Find where the given text appears and provide that cell's center as (X, Y) coordinate. 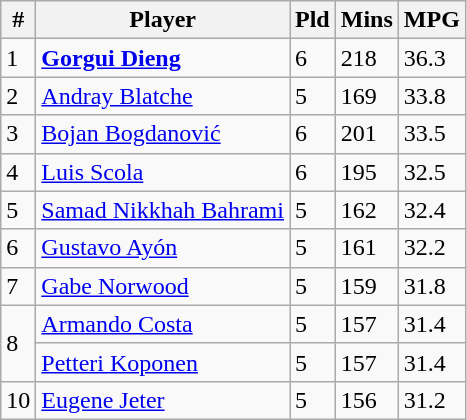
33.5 (432, 134)
Gustavo Ayón (163, 248)
3 (18, 134)
Player (163, 20)
MPG (432, 20)
195 (366, 172)
7 (18, 286)
162 (366, 210)
Andray Blatche (163, 96)
1 (18, 58)
Mins (366, 20)
Armando Costa (163, 324)
Eugene Jeter (163, 400)
161 (366, 248)
2 (18, 96)
36.3 (432, 58)
31.2 (432, 400)
159 (366, 286)
156 (366, 400)
33.8 (432, 96)
31.8 (432, 286)
Pld (313, 20)
Gabe Norwood (163, 286)
Luis Scola (163, 172)
169 (366, 96)
8 (18, 343)
Bojan Bogdanović (163, 134)
32.2 (432, 248)
10 (18, 400)
218 (366, 58)
Petteri Koponen (163, 362)
Samad Nikkhah Bahrami (163, 210)
201 (366, 134)
32.4 (432, 210)
4 (18, 172)
32.5 (432, 172)
Gorgui Dieng (163, 58)
# (18, 20)
